Scan for the cell matching the given text and deliver its (x, y) coordinate at center. 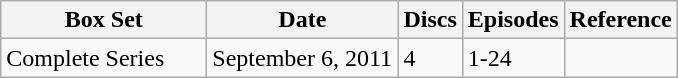
Episodes (513, 20)
September 6, 2011 (302, 58)
1-24 (513, 58)
4 (430, 58)
Discs (430, 20)
Date (302, 20)
Complete Series (104, 58)
Box Set (104, 20)
Reference (620, 20)
